Identify which cell holds the provided text, then report its (X, Y) central coordinate. 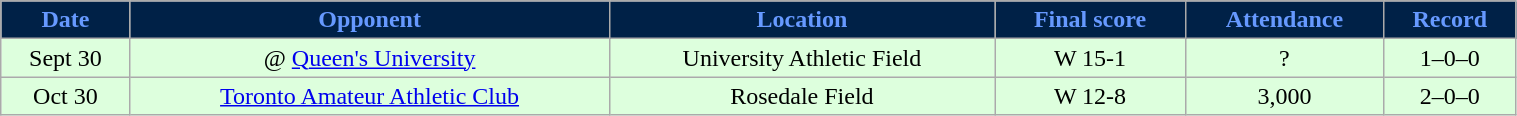
Opponent (370, 20)
Attendance (1284, 20)
Sept 30 (66, 58)
W 12-8 (1090, 96)
Record (1450, 20)
? (1284, 58)
University Athletic Field (802, 58)
2–0–0 (1450, 96)
Final score (1090, 20)
Oct 30 (66, 96)
3,000 (1284, 96)
Rosedale Field (802, 96)
1–0–0 (1450, 58)
Date (66, 20)
W 15-1 (1090, 58)
@ Queen's University (370, 58)
Toronto Amateur Athletic Club (370, 96)
Location (802, 20)
